Locate the cell with the specified text and output its (x, y) center coordinate. 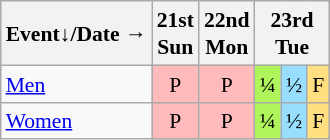
22ndMon (227, 33)
Women (76, 120)
23rdTue (292, 33)
Men (76, 84)
21stSun (176, 33)
Event↓/Date → (76, 33)
